From the cell containing the given text, extract its center point as [X, Y] coordinate. 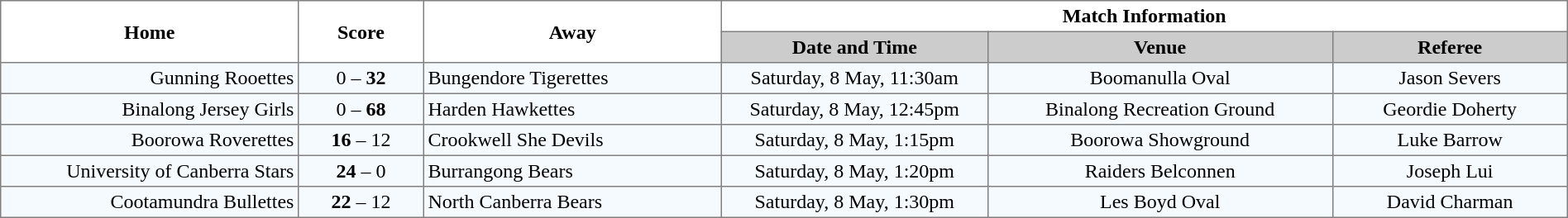
Home [150, 31]
Match Information [1145, 17]
Bungendore Tigerettes [572, 78]
16 – 12 [361, 140]
Saturday, 8 May, 12:45pm [854, 109]
22 – 12 [361, 202]
24 – 0 [361, 171]
Luke Barrow [1450, 140]
Joseph Lui [1450, 171]
Burrangong Bears [572, 171]
Saturday, 8 May, 1:30pm [854, 202]
David Charman [1450, 202]
Cootamundra Bullettes [150, 202]
Boorowa Showground [1159, 140]
Raiders Belconnen [1159, 171]
Harden Hawkettes [572, 109]
Saturday, 8 May, 11:30am [854, 78]
Score [361, 31]
Boorowa Roverettes [150, 140]
Boomanulla Oval [1159, 78]
Jason Severs [1450, 78]
Saturday, 8 May, 1:20pm [854, 171]
Binalong Recreation Ground [1159, 109]
Binalong Jersey Girls [150, 109]
North Canberra Bears [572, 202]
Venue [1159, 47]
Away [572, 31]
Crookwell She Devils [572, 140]
Gunning Rooettes [150, 78]
Saturday, 8 May, 1:15pm [854, 140]
0 – 68 [361, 109]
Geordie Doherty [1450, 109]
0 – 32 [361, 78]
University of Canberra Stars [150, 171]
Les Boyd Oval [1159, 202]
Date and Time [854, 47]
Referee [1450, 47]
